Detect which cell encompasses the target text, then output its [x, y] center coordinate. 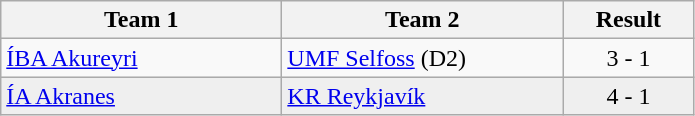
4 - 1 [628, 96]
ÍA Akranes [142, 96]
3 - 1 [628, 58]
Team 2 [422, 20]
Team 1 [142, 20]
UMF Selfoss (D2) [422, 58]
Result [628, 20]
KR Reykjavík [422, 96]
ÍBA Akureyri [142, 58]
